Return the [x, y] coordinate for the center point of the cell that contains the specified text.  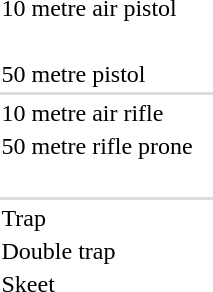
50 metre pistol [97, 74]
10 metre air rifle [97, 113]
Double trap [97, 251]
Trap [97, 218]
50 metre rifle prone [97, 146]
